Identify which cell holds the provided text, then report its (x, y) central coordinate. 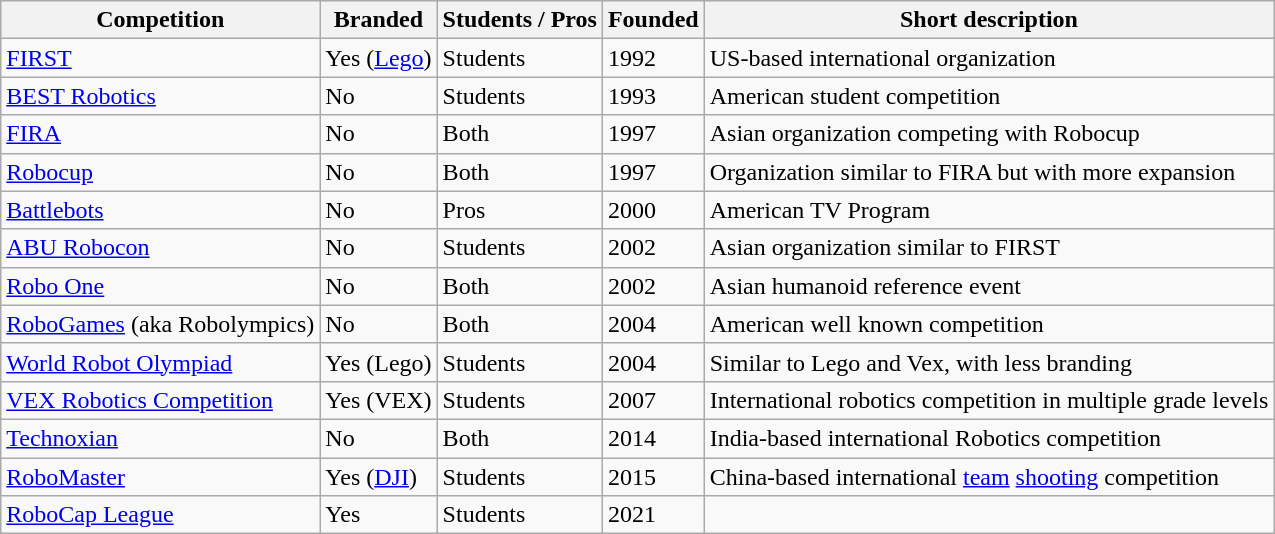
International robotics competition in multiple grade levels (989, 400)
FIRA (160, 134)
Robo One (160, 286)
Similar to Lego and Vex, with less branding (989, 362)
Robocup (160, 172)
BEST Robotics (160, 96)
World Robot Olympiad (160, 362)
Asian organization competing with Robocup (989, 134)
Students / Pros (520, 20)
2021 (653, 515)
Battlebots (160, 210)
ABU Robocon (160, 248)
1993 (653, 96)
American well known competition (989, 324)
2000 (653, 210)
Competition (160, 20)
Yes (VEX) (378, 400)
American TV Program (989, 210)
American student competition (989, 96)
1992 (653, 58)
US-based international organization (989, 58)
Short description (989, 20)
Founded (653, 20)
VEX Robotics Competition (160, 400)
Organization similar to FIRA but with more expansion (989, 172)
Yes (DJI) (378, 477)
RoboGames (aka Robolympics) (160, 324)
2014 (653, 438)
Branded (378, 20)
2007 (653, 400)
China-based international team shooting competition (989, 477)
Pros (520, 210)
RoboCap League (160, 515)
Asian humanoid reference event (989, 286)
Technoxian (160, 438)
FIRST (160, 58)
RoboMaster (160, 477)
2015 (653, 477)
India-based international Robotics competition (989, 438)
Asian organization similar to FIRST (989, 248)
Yes (378, 515)
